From the cell containing the given text, extract its center point as [X, Y] coordinate. 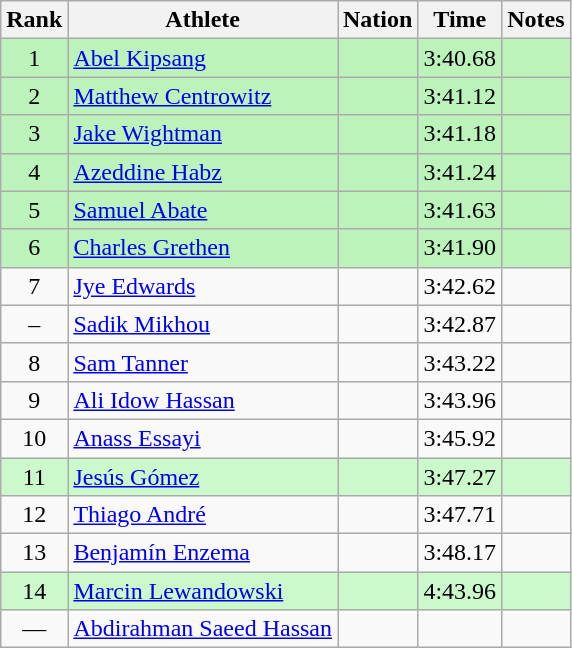
Thiago André [203, 515]
Sadik Mikhou [203, 324]
3:47.71 [460, 515]
Anass Essayi [203, 438]
Charles Grethen [203, 248]
Abel Kipsang [203, 58]
5 [34, 210]
7 [34, 286]
Rank [34, 20]
3:41.18 [460, 134]
Notes [536, 20]
Samuel Abate [203, 210]
3:42.62 [460, 286]
3:41.90 [460, 248]
4:43.96 [460, 591]
3:40.68 [460, 58]
Athlete [203, 20]
10 [34, 438]
14 [34, 591]
3:48.17 [460, 553]
8 [34, 362]
3 [34, 134]
3:45.92 [460, 438]
3:42.87 [460, 324]
Matthew Centrowitz [203, 96]
6 [34, 248]
Nation [378, 20]
Sam Tanner [203, 362]
1 [34, 58]
3:43.22 [460, 362]
3:41.24 [460, 172]
Jake Wightman [203, 134]
Jesús Gómez [203, 477]
Benjamín Enzema [203, 553]
9 [34, 400]
Abdirahman Saeed Hassan [203, 629]
12 [34, 515]
— [34, 629]
13 [34, 553]
3:47.27 [460, 477]
4 [34, 172]
Ali Idow Hassan [203, 400]
3:41.63 [460, 210]
Marcin Lewandowski [203, 591]
– [34, 324]
Time [460, 20]
Jye Edwards [203, 286]
Azeddine Habz [203, 172]
3:41.12 [460, 96]
2 [34, 96]
11 [34, 477]
3:43.96 [460, 400]
